For the text-containing cell, return its midpoint in [x, y] coordinate format. 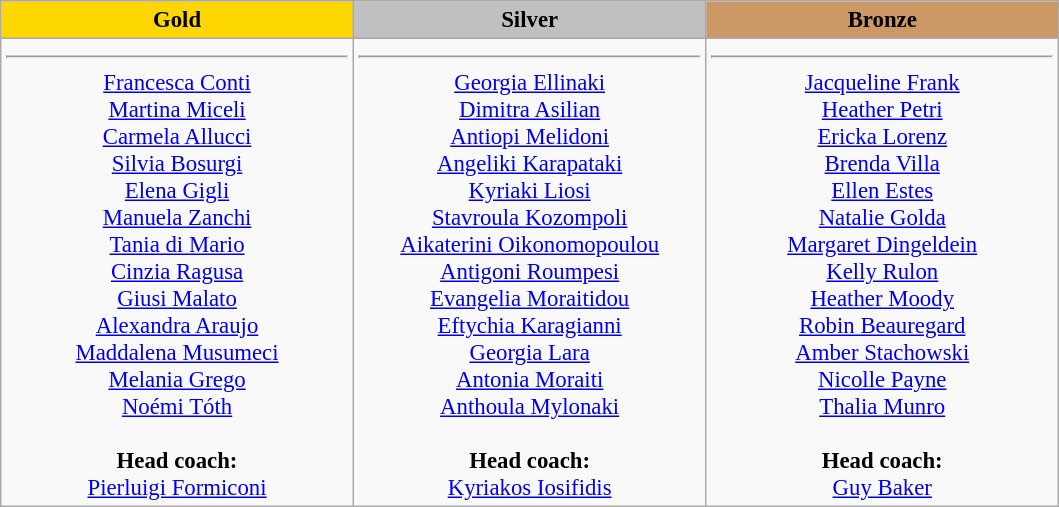
Silver [530, 20]
Gold [178, 20]
Bronze [882, 20]
